From the cell containing the given text, extract its center point as (x, y) coordinate. 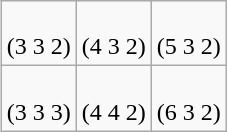
(6 3 2) (188, 98)
(3 3 2) (38, 34)
(4 4 2) (114, 98)
(4 3 2) (114, 34)
(5 3 2) (188, 34)
(3 3 3) (38, 98)
